Return [x, y] of the center of cell containing provided text 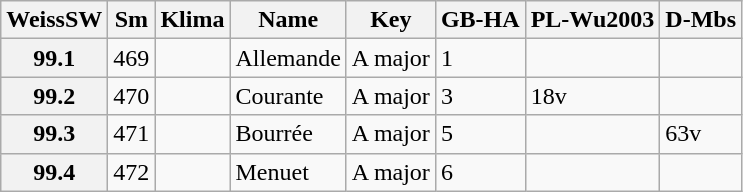
470 [132, 96]
99.3 [54, 134]
WeissSW [54, 20]
99.1 [54, 58]
471 [132, 134]
18v [592, 96]
99.4 [54, 172]
Allemande [288, 58]
Bourrée [288, 134]
D-Mbs [701, 20]
1 [480, 58]
6 [480, 172]
Name [288, 20]
3 [480, 96]
472 [132, 172]
Key [390, 20]
469 [132, 58]
5 [480, 134]
63v [701, 134]
Klima [192, 20]
Courante [288, 96]
PL-Wu2003 [592, 20]
99.2 [54, 96]
Menuet [288, 172]
Sm [132, 20]
GB-HA [480, 20]
